Output the [X, Y] coordinate of the center of the cell containing the given text.  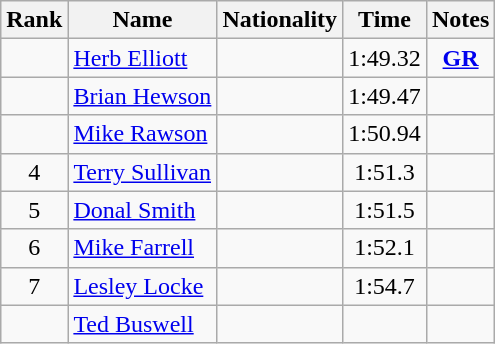
6 [34, 248]
GR [460, 58]
1:51.3 [385, 172]
Mike Farrell [142, 248]
Donal Smith [142, 210]
Brian Hewson [142, 96]
1:49.32 [385, 58]
1:52.1 [385, 248]
1:54.7 [385, 286]
Time [385, 20]
Ted Buswell [142, 324]
7 [34, 286]
Name [142, 20]
1:50.94 [385, 134]
Herb Elliott [142, 58]
5 [34, 210]
Notes [460, 20]
Mike Rawson [142, 134]
4 [34, 172]
Rank [34, 20]
Terry Sullivan [142, 172]
1:49.47 [385, 96]
Lesley Locke [142, 286]
Nationality [280, 20]
1:51.5 [385, 210]
